Find where the given text appears and provide that cell's center as (X, Y) coordinate. 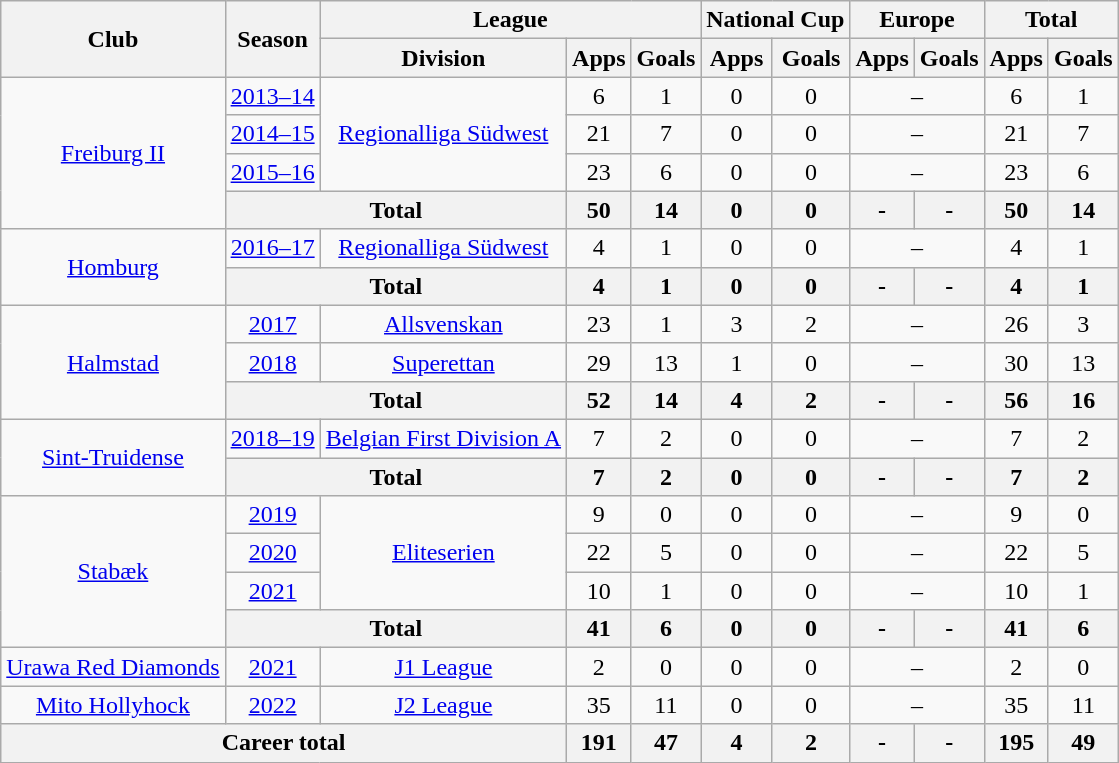
J2 League (443, 705)
National Cup (776, 20)
26 (1016, 324)
16 (1083, 400)
195 (1016, 743)
Eliteserien (443, 553)
Halmstad (113, 362)
J1 League (443, 667)
2014–15 (272, 134)
Career total (284, 743)
Club (113, 39)
Stabæk (113, 572)
56 (1016, 400)
52 (599, 400)
2015–16 (272, 172)
Season (272, 39)
Division (443, 58)
2019 (272, 515)
Urawa Red Diamonds (113, 667)
Sint-Truidense (113, 457)
30 (1016, 362)
Superettan (443, 362)
Europe (917, 20)
Freiburg II (113, 153)
Allsvenskan (443, 324)
2016–17 (272, 248)
2017 (272, 324)
League (510, 20)
Homburg (113, 267)
47 (666, 743)
29 (599, 362)
Belgian First Division A (443, 438)
2020 (272, 553)
49 (1083, 743)
2022 (272, 705)
2018–19 (272, 438)
2018 (272, 362)
2013–14 (272, 96)
Mito Hollyhock (113, 705)
191 (599, 743)
